For the text-containing cell, return its midpoint in [X, Y] coordinate format. 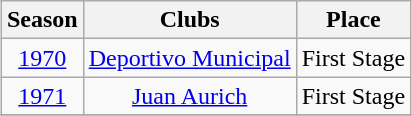
Place [353, 20]
Deportivo Municipal [190, 58]
1971 [42, 96]
Clubs [190, 20]
Season [42, 20]
Juan Aurich [190, 96]
1970 [42, 58]
